Scan for the cell matching the given text and deliver its (X, Y) coordinate at center. 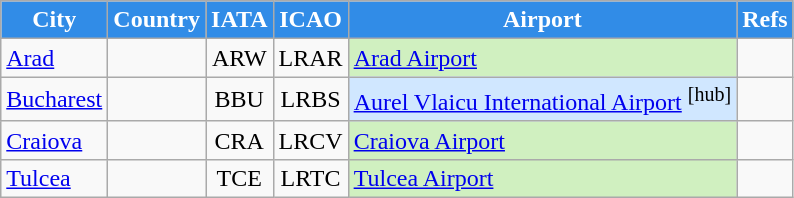
City (54, 20)
LRBS (310, 100)
LRAR (310, 58)
Country (157, 20)
Arad (54, 58)
Arad Airport (542, 58)
LRCV (310, 140)
BBU (240, 100)
Bucharest (54, 100)
Craiova Airport (542, 140)
Craiova (54, 140)
Tulcea (54, 178)
ARW (240, 58)
Airport (542, 20)
IATA (240, 20)
ICAO (310, 20)
Tulcea Airport (542, 178)
TCE (240, 178)
Refs (765, 20)
Aurel Vlaicu International Airport [hub] (542, 100)
CRA (240, 140)
LRTC (310, 178)
